Scan for the cell matching the given text and deliver its [x, y] coordinate at center. 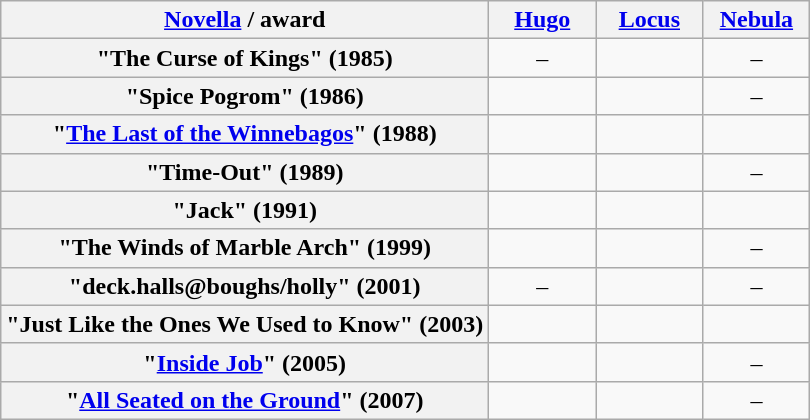
"deck.halls@boughs/holly" (2001) [245, 286]
"Just Like the Ones We Used to Know" (2003) [245, 324]
Locus [650, 20]
"Time-Out" (1989) [245, 172]
Hugo [542, 20]
"The Winds of Marble Arch" (1999) [245, 248]
"The Curse of Kings" (1985) [245, 58]
"All Seated on the Ground" (2007) [245, 400]
"The Last of the Winnebagos" (1988) [245, 134]
"Spice Pogrom" (1986) [245, 96]
"Inside Job" (2005) [245, 362]
"Jack" (1991) [245, 210]
Nebula [756, 20]
Novella / award [245, 20]
